Output the [X, Y] coordinate of the center of the cell containing the given text.  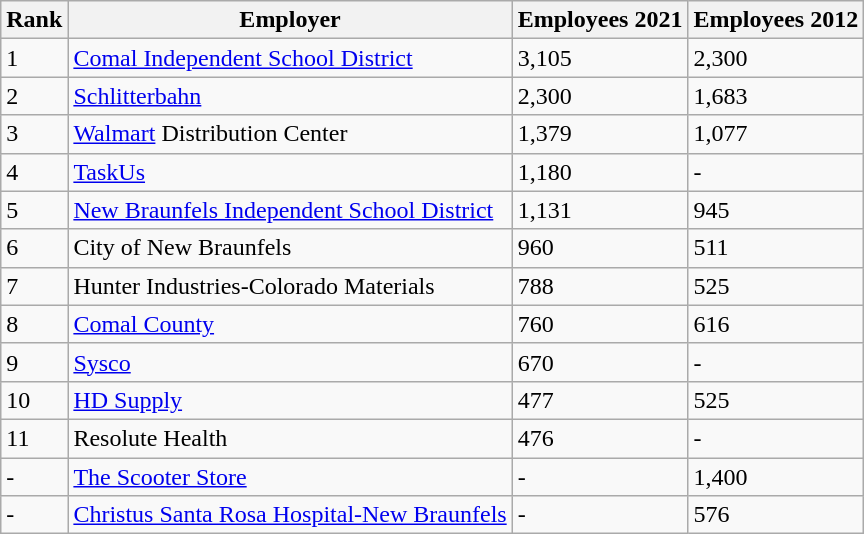
Walmart Distribution Center [290, 134]
960 [600, 248]
Employer [290, 20]
7 [34, 286]
760 [600, 324]
New Braunfels Independent School District [290, 210]
Christus Santa Rosa Hospital-New Braunfels [290, 515]
2 [34, 96]
1,131 [600, 210]
477 [600, 400]
Hunter Industries-Colorado Materials [290, 286]
Rank [34, 20]
511 [776, 248]
1,683 [776, 96]
City of New Braunfels [290, 248]
1,400 [776, 477]
6 [34, 248]
Employees 2012 [776, 20]
1,379 [600, 134]
576 [776, 515]
Comal County [290, 324]
Sysco [290, 362]
788 [600, 286]
TaskUs [290, 172]
4 [34, 172]
Resolute Health [290, 438]
HD Supply [290, 400]
1 [34, 58]
Employees 2021 [600, 20]
476 [600, 438]
9 [34, 362]
10 [34, 400]
8 [34, 324]
Schlitterbahn [290, 96]
The Scooter Store [290, 477]
1,077 [776, 134]
1,180 [600, 172]
5 [34, 210]
3,105 [600, 58]
Comal Independent School District [290, 58]
616 [776, 324]
3 [34, 134]
945 [776, 210]
670 [600, 362]
11 [34, 438]
